Detect which cell encompasses the target text, then output its [X, Y] center coordinate. 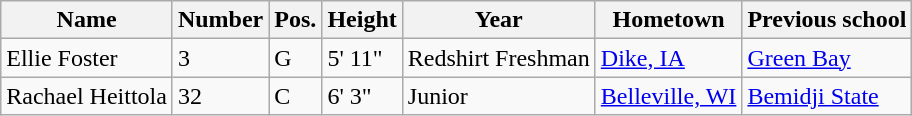
Belleville, WI [668, 96]
Number [220, 20]
Year [498, 20]
Pos. [296, 20]
Green Bay [827, 58]
G [296, 58]
Junior [498, 96]
Height [362, 20]
Rachael Heittola [87, 96]
Hometown [668, 20]
Previous school [827, 20]
Bemidji State [827, 96]
Name [87, 20]
Dike, IA [668, 58]
3 [220, 58]
Ellie Foster [87, 58]
32 [220, 96]
Redshirt Freshman [498, 58]
C [296, 96]
6' 3" [362, 96]
5' 11" [362, 58]
